Locate the cell with the specified text and output its (X, Y) center coordinate. 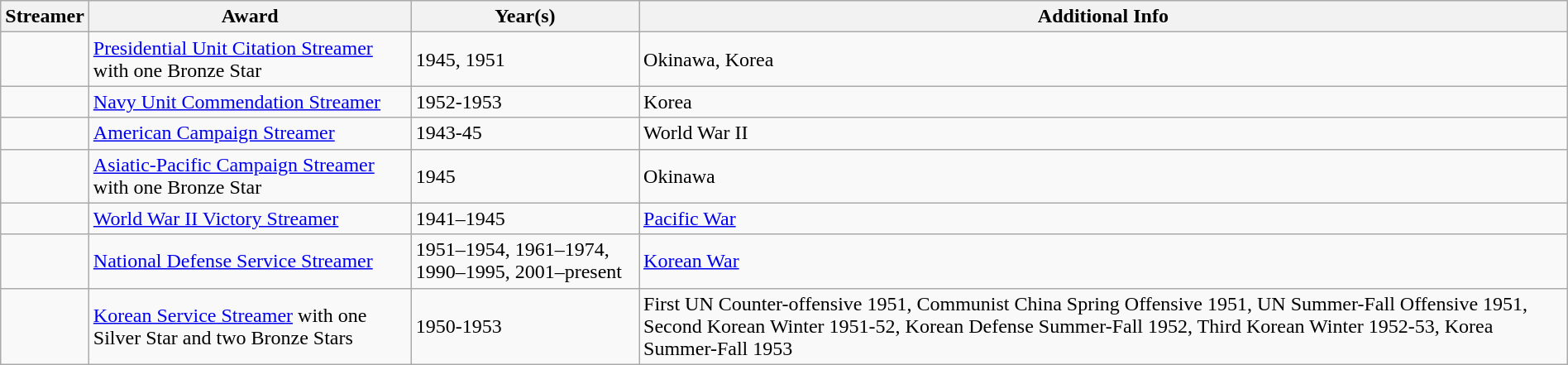
World War II (1103, 133)
Pacific War (1103, 219)
Korean Service Streamer with one Silver Star and two Bronze Stars (250, 326)
Korea (1103, 102)
Okinawa, Korea (1103, 60)
American Campaign Streamer (250, 133)
Asiatic-Pacific Campaign Streamer with one Bronze Star (250, 175)
1945 (524, 175)
World War II Victory Streamer (250, 219)
Okinawa (1103, 175)
1951–1954, 1961–1974, 1990–1995, 2001–present (524, 262)
Additional Info (1103, 17)
Year(s) (524, 17)
1941–1945 (524, 219)
Navy Unit Commendation Streamer (250, 102)
National Defense Service Streamer (250, 262)
Korean War (1103, 262)
Award (250, 17)
Presidential Unit Citation Streamer with one Bronze Star (250, 60)
1950-1953 (524, 326)
1952-1953 (524, 102)
1943-45 (524, 133)
1945, 1951 (524, 60)
Streamer (45, 17)
